Locate the cell with the specified text and output its (x, y) center coordinate. 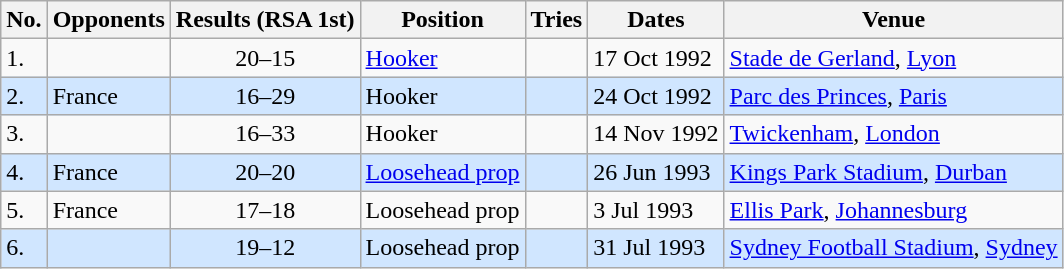
6. (24, 248)
4. (24, 172)
16–29 (265, 96)
20–15 (265, 58)
19–12 (265, 248)
3. (24, 134)
20–20 (265, 172)
31 Jul 1993 (656, 248)
1. (24, 58)
Venue (894, 20)
Dates (656, 20)
Opponents (108, 20)
16–33 (265, 134)
Tries (556, 20)
17–18 (265, 210)
2. (24, 96)
14 Nov 1992 (656, 134)
Stade de Gerland, Lyon (894, 58)
Position (442, 20)
5. (24, 210)
Ellis Park, Johannesburg (894, 210)
Twickenham, London (894, 134)
Sydney Football Stadium, Sydney (894, 248)
26 Jun 1993 (656, 172)
17 Oct 1992 (656, 58)
No. (24, 20)
24 Oct 1992 (656, 96)
Results (RSA 1st) (265, 20)
Parc des Princes, Paris (894, 96)
Kings Park Stadium, Durban (894, 172)
3 Jul 1993 (656, 210)
